Pinpoint the cell where the given text exists, returning its [X, Y] midpoint coordinate. 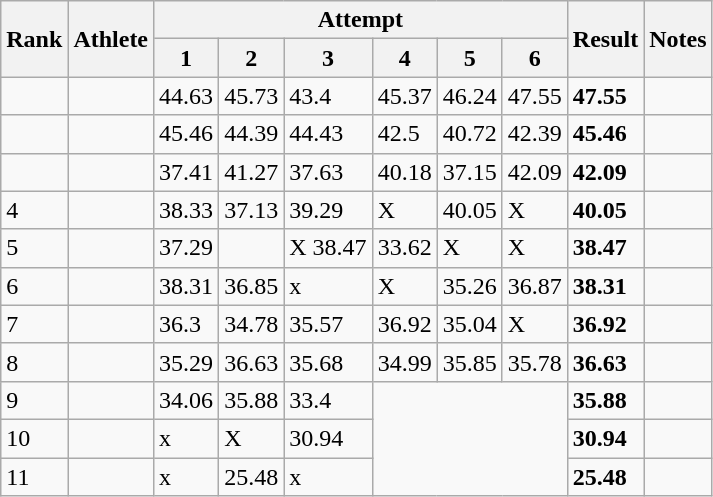
Attempt [361, 20]
44.63 [186, 96]
X 38.47 [328, 248]
39.29 [328, 210]
8 [34, 362]
34.99 [404, 362]
9 [34, 400]
34.78 [252, 324]
35.29 [186, 362]
37.41 [186, 172]
37.13 [252, 210]
36.85 [252, 286]
44.39 [252, 134]
43.4 [328, 96]
42.5 [404, 134]
40.18 [404, 172]
40.72 [470, 134]
37.15 [470, 172]
35.26 [470, 286]
38.33 [186, 210]
2 [252, 58]
45.73 [252, 96]
45.37 [404, 96]
35.57 [328, 324]
35.78 [534, 362]
44.43 [328, 134]
38.47 [605, 248]
11 [34, 477]
42.39 [534, 134]
10 [34, 438]
33.4 [328, 400]
1 [186, 58]
Athlete [111, 39]
Result [605, 39]
36.87 [534, 286]
34.06 [186, 400]
Notes [678, 39]
35.68 [328, 362]
36.3 [186, 324]
3 [328, 58]
37.29 [186, 248]
37.63 [328, 172]
33.62 [404, 248]
7 [34, 324]
46.24 [470, 96]
Rank [34, 39]
41.27 [252, 172]
35.04 [470, 324]
35.85 [470, 362]
